Identify which cell holds the provided text, then report its (x, y) central coordinate. 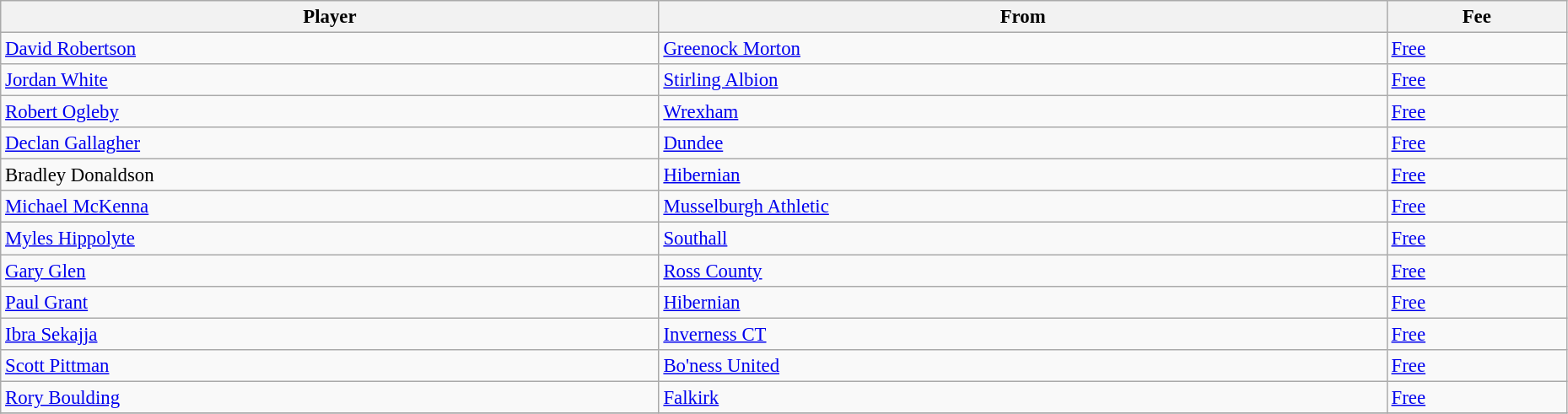
Dundee (1022, 143)
David Robertson (330, 49)
Ross County (1022, 271)
Michael McKenna (330, 207)
Southall (1022, 239)
Robert Ogleby (330, 112)
Musselburgh Athletic (1022, 207)
Wrexham (1022, 112)
Declan Gallagher (330, 143)
Rory Boulding (330, 397)
Jordan White (330, 80)
Stirling Albion (1022, 80)
Bo'ness United (1022, 365)
Bradley Donaldson (330, 175)
Fee (1476, 17)
Inverness CT (1022, 334)
Falkirk (1022, 397)
Myles Hippolyte (330, 239)
Greenock Morton (1022, 49)
Player (330, 17)
Gary Glen (330, 271)
From (1022, 17)
Paul Grant (330, 302)
Ibra Sekajja (330, 334)
Scott Pittman (330, 365)
